Scan for the cell matching the given text and deliver its [x, y] coordinate at center. 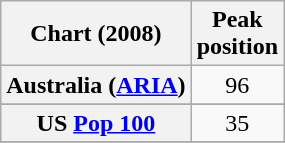
US Pop 100 [96, 123]
Chart (2008) [96, 34]
Australia (ARIA) [96, 85]
96 [237, 85]
Peakposition [237, 34]
35 [237, 123]
